Return [X, Y] of the center of cell containing provided text 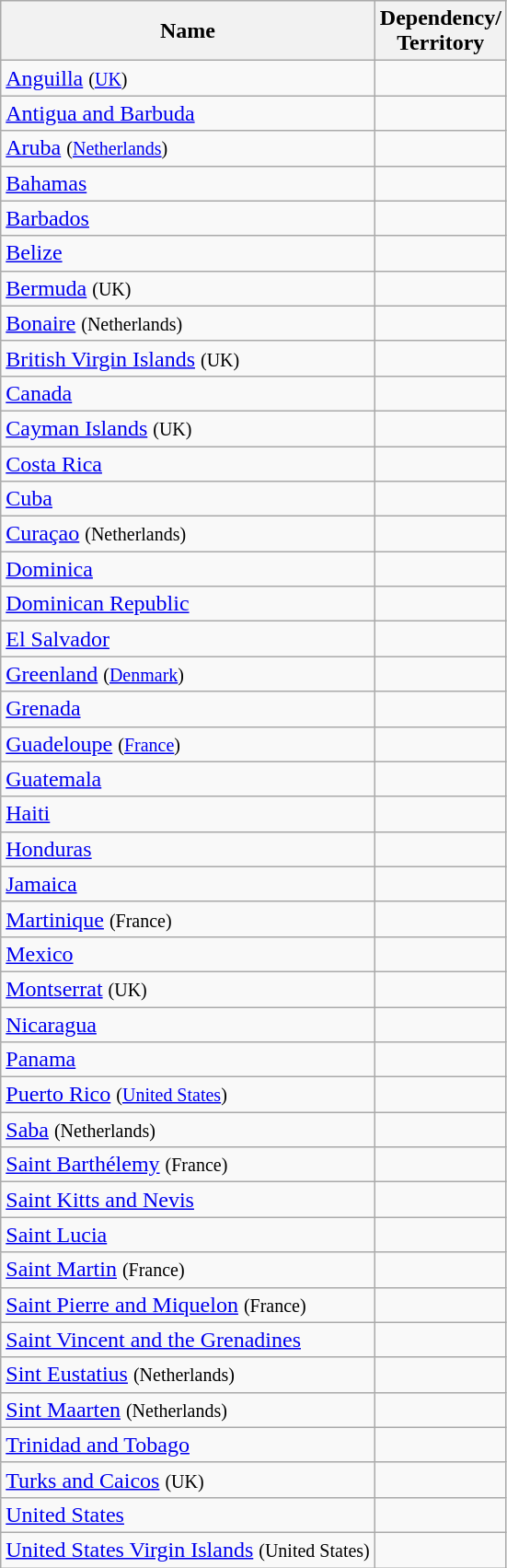
United States Virgin Islands (United States) [188, 1550]
Saint Vincent and the Grenadines [188, 1340]
Dominican Republic [188, 604]
Bermuda (UK) [188, 288]
Curaçao (Netherlands) [188, 534]
Grenada [188, 709]
Aruba (Netherlands) [188, 148]
Panama [188, 1060]
Honduras [188, 849]
Saint Lucia [188, 1235]
Montserrat (UK) [188, 989]
Trinidad and Tobago [188, 1445]
Puerto Rico (United States) [188, 1095]
Dependency/Territory [440, 31]
Bonaire (Netherlands) [188, 323]
Greenland (Denmark) [188, 674]
Turks and Caicos (UK) [188, 1480]
United States [188, 1515]
Guadeloupe (France) [188, 744]
Mexico [188, 954]
Cayman Islands (UK) [188, 428]
Cuba [188, 499]
Bahamas [188, 183]
British Virgin Islands (UK) [188, 358]
Saint Kitts and Nevis [188, 1200]
Martinique (France) [188, 919]
Sint Eustatius (Netherlands) [188, 1375]
Saint Pierre and Miquelon (France) [188, 1305]
Guatemala [188, 779]
Saint Martin (France) [188, 1270]
Nicaragua [188, 1025]
Haiti [188, 814]
Dominica [188, 569]
Sint Maarten (Netherlands) [188, 1410]
El Salvador [188, 639]
Saint Barthélemy (France) [188, 1165]
Barbados [188, 218]
Canada [188, 393]
Anguilla (UK) [188, 78]
Name [188, 31]
Jamaica [188, 884]
Belize [188, 253]
Saba (Netherlands) [188, 1130]
Costa Rica [188, 463]
Antigua and Barbuda [188, 113]
